Determine the [x, y] coordinate at the center of the cell enclosing the given text.  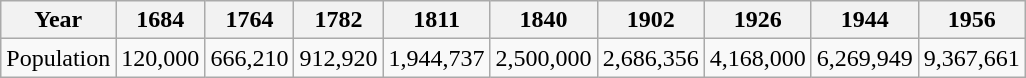
1944 [864, 20]
1902 [650, 20]
6,269,949 [864, 58]
2,686,356 [650, 58]
1811 [436, 20]
2,500,000 [544, 58]
1684 [160, 20]
912,920 [338, 58]
1840 [544, 20]
Population [58, 58]
1956 [972, 20]
9,367,661 [972, 58]
1782 [338, 20]
120,000 [160, 58]
1926 [758, 20]
1,944,737 [436, 58]
Year [58, 20]
666,210 [250, 58]
1764 [250, 20]
4,168,000 [758, 58]
